Return the (X, Y) coordinate for the center point of the cell that contains the specified text.  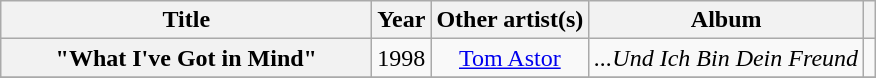
"What I've Got in Mind" (186, 58)
Title (186, 20)
Other artist(s) (510, 20)
Album (726, 20)
Tom Astor (510, 58)
...Und Ich Bin Dein Freund (726, 58)
Year (402, 20)
1998 (402, 58)
